Provide the (x, y) coordinate of the cell's center where the given text is located.  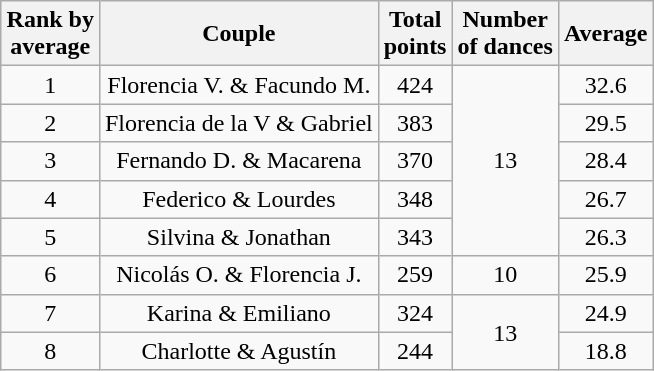
Florencia V. & Facundo M. (238, 85)
259 (415, 275)
28.4 (606, 161)
Fernando D. & Macarena (238, 161)
Totalpoints (415, 34)
Florencia de la V & Gabriel (238, 123)
324 (415, 313)
343 (415, 237)
244 (415, 351)
10 (505, 275)
8 (50, 351)
25.9 (606, 275)
Numberof dances (505, 34)
Couple (238, 34)
Nicolás O. & Florencia J. (238, 275)
24.9 (606, 313)
2 (50, 123)
6 (50, 275)
4 (50, 199)
18.8 (606, 351)
383 (415, 123)
1 (50, 85)
Silvina & Jonathan (238, 237)
Rank byaverage (50, 34)
32.6 (606, 85)
26.3 (606, 237)
Average (606, 34)
Karina & Emiliano (238, 313)
370 (415, 161)
26.7 (606, 199)
5 (50, 237)
3 (50, 161)
Federico & Lourdes (238, 199)
29.5 (606, 123)
424 (415, 85)
Charlotte & Agustín (238, 351)
348 (415, 199)
7 (50, 313)
